Search for the cell housing the specified text and yield its (x, y) center coordinate. 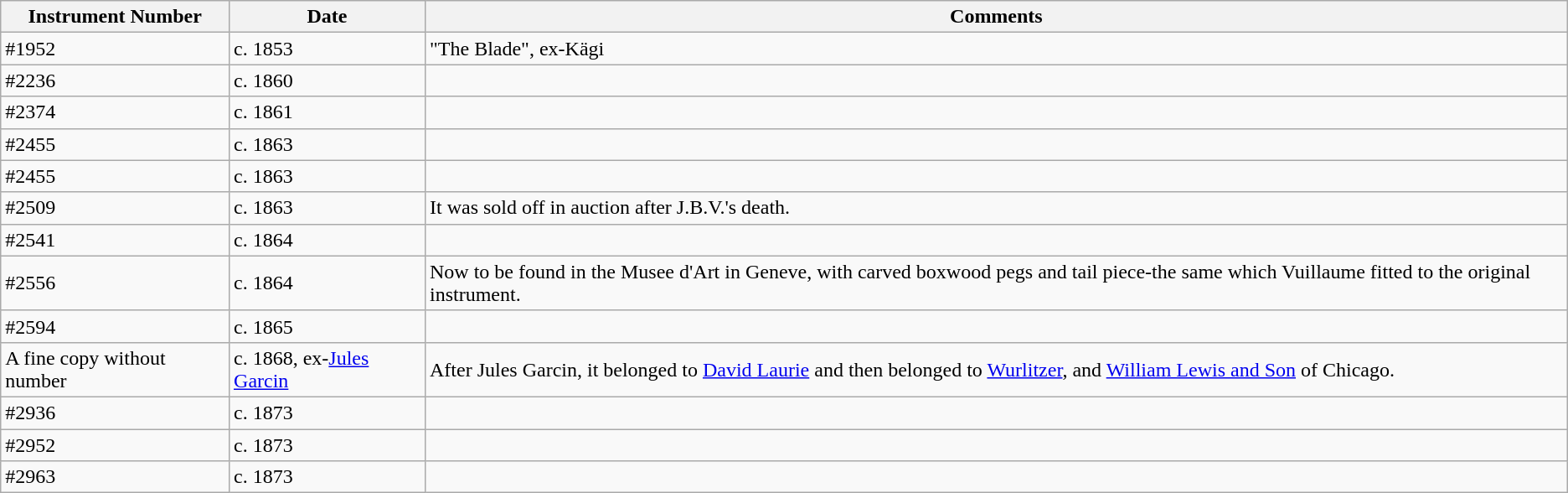
After Jules Garcin, it belonged to David Laurie and then belonged to Wurlitzer, and William Lewis and Son of Chicago. (996, 369)
#2556 (116, 283)
c. 1853 (328, 49)
c. 1868, ex-Jules Garcin (328, 369)
#1952 (116, 49)
#2236 (116, 80)
#2952 (116, 445)
#2509 (116, 208)
Comments (996, 17)
A fine copy without number (116, 369)
#2963 (116, 477)
It was sold off in auction after J.B.V.'s death. (996, 208)
"The Blade", ex-Kägi (996, 49)
Now to be found in the Musee d'Art in Geneve, with carved boxwood pegs and tail piece-the same which Vuillaume fitted to the original instrument. (996, 283)
Date (328, 17)
#2936 (116, 413)
c. 1860 (328, 80)
#2594 (116, 326)
#2374 (116, 112)
Instrument Number (116, 17)
#2541 (116, 240)
c. 1865 (328, 326)
c. 1861 (328, 112)
